Capture the cell that displays the provided text and extract its [x, y] central coordinate. 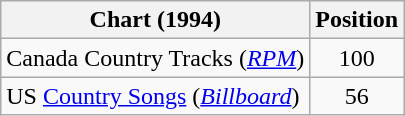
Canada Country Tracks (RPM) [156, 58]
56 [357, 96]
Chart (1994) [156, 20]
US Country Songs (Billboard) [156, 96]
100 [357, 58]
Position [357, 20]
